Determine the [x, y] coordinate at the center of the cell enclosing the given text.  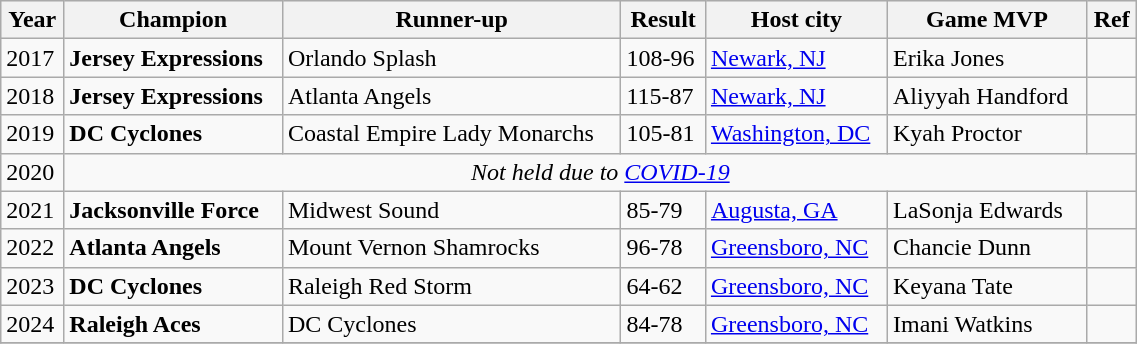
84-78 [663, 324]
96-78 [663, 248]
Ref [1111, 20]
Kyah Proctor [986, 134]
2024 [32, 324]
LaSonja Edwards [986, 210]
85-79 [663, 210]
2019 [32, 134]
Orlando Splash [452, 58]
Washington, DC [796, 134]
2018 [32, 96]
2021 [32, 210]
Mount Vernon Shamrocks [452, 248]
Coastal Empire Lady Monarchs [452, 134]
2023 [32, 286]
Augusta, GA [796, 210]
Year [32, 20]
Keyana Tate [986, 286]
64-62 [663, 286]
Champion [174, 20]
115-87 [663, 96]
Game MVP [986, 20]
2017 [32, 58]
Not held due to COVID-19 [600, 172]
Host city [796, 20]
Result [663, 20]
Raleigh Aces [174, 324]
2020 [32, 172]
2022 [32, 248]
Imani Watkins [986, 324]
Midwest Sound [452, 210]
108-96 [663, 58]
105-81 [663, 134]
Jacksonville Force [174, 210]
Erika Jones [986, 58]
Chancie Dunn [986, 248]
Runner-up [452, 20]
Aliyyah Handford [986, 96]
Raleigh Red Storm [452, 286]
